Scan for the cell matching the given text and deliver its [x, y] coordinate at center. 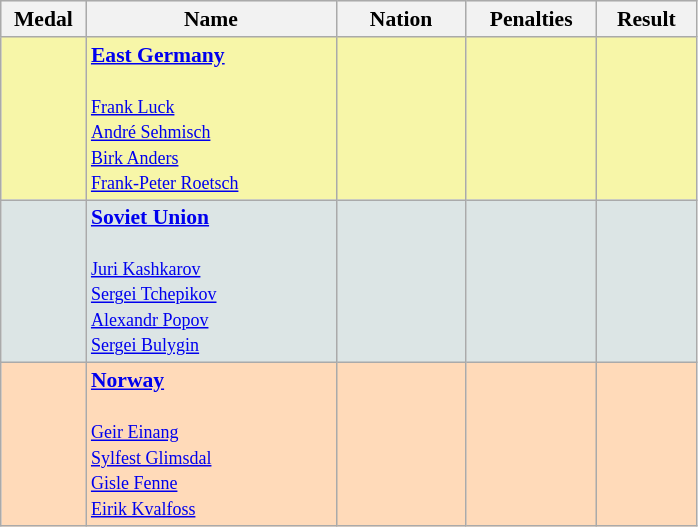
East GermanyFrank LuckAndré SehmischBirk AndersFrank-Peter Roetsch [211, 118]
Nation [401, 19]
Soviet UnionJuri KashkarovSergei TchepikovAlexandr PopovSergei Bulygin [211, 282]
Medal [44, 19]
Name [211, 19]
NorwayGeir EinangSylfest GlimsdalGisle FenneEirik Kvalfoss [211, 444]
Penalties [531, 19]
Result [646, 19]
